Scan for the cell matching the given text and deliver its [X, Y] coordinate at center. 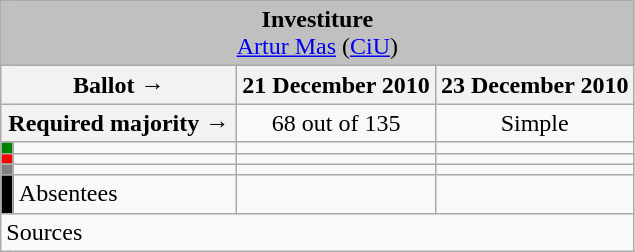
Simple [534, 123]
68 out of 135 [336, 123]
Ballot → [119, 85]
Sources [318, 232]
Absentees [125, 194]
23 December 2010 [534, 85]
InvestitureArtur Mas (CiU) [318, 34]
Required majority → [119, 123]
21 December 2010 [336, 85]
